Find where the given text appears and provide that cell's center as [x, y] coordinate. 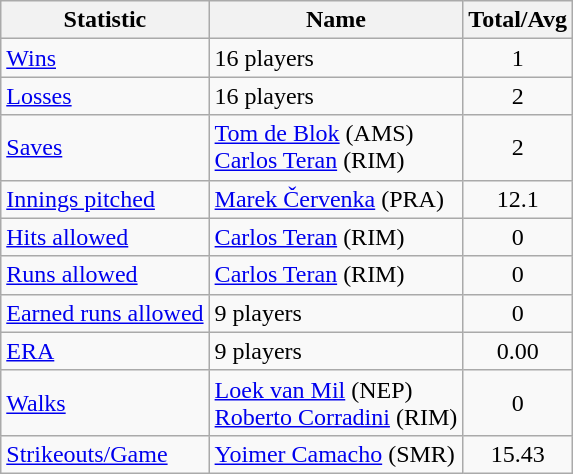
Marek Červenka (PRA) [336, 199]
Total/Avg [518, 20]
12.1 [518, 199]
Earned runs allowed [105, 313]
1 [518, 58]
Tom de Blok (AMS) Carlos Teran (RIM) [336, 148]
Name [336, 20]
Loek van Mil (NEP) Roberto Corradini (RIM) [336, 402]
Runs allowed [105, 275]
0.00 [518, 351]
Walks [105, 402]
ERA [105, 351]
Statistic [105, 20]
Wins [105, 58]
Yoimer Camacho (SMR) [336, 454]
Innings pitched [105, 199]
Hits allowed [105, 237]
15.43 [518, 454]
Saves [105, 148]
Strikeouts/Game [105, 454]
Losses [105, 96]
